Detect which cell encompasses the target text, then output its [x, y] center coordinate. 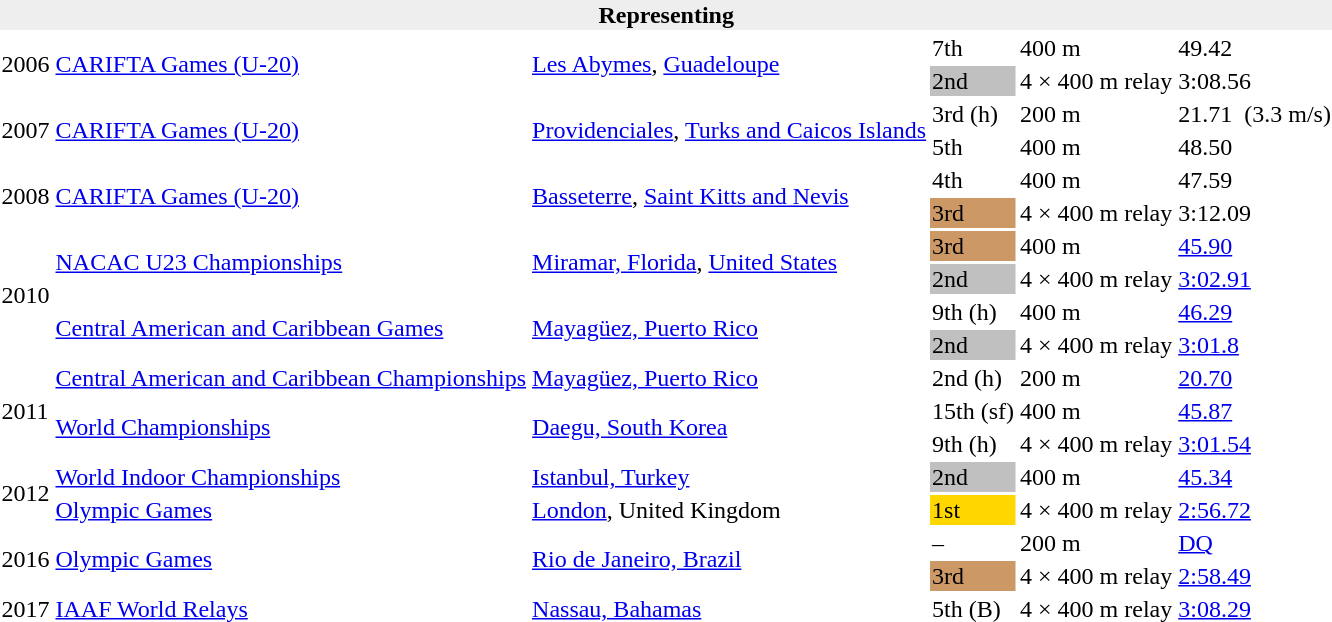
5th [974, 147]
Daegu, South Korea [730, 428]
World Championships [291, 428]
London, United Kingdom [730, 510]
Basseterre, Saint Kitts and Nevis [730, 196]
2016 [26, 560]
– [974, 543]
2012 [26, 494]
World Indoor Championships [291, 477]
2007 [26, 130]
1st [974, 510]
Miramar, Florida, United States [730, 262]
2nd (h) [974, 378]
3rd (h) [974, 114]
2010 [26, 296]
Central American and Caribbean Games [291, 328]
Istanbul, Turkey [730, 477]
15th (sf) [974, 411]
7th [974, 48]
2006 [26, 64]
NACAC U23 Championships [291, 262]
4th [974, 180]
Central American and Caribbean Championships [291, 378]
Representing [666, 15]
2008 [26, 196]
2011 [26, 411]
Rio de Janeiro, Brazil [730, 560]
Les Abymes, Guadeloupe [730, 64]
Providenciales, Turks and Caicos Islands [730, 130]
